Detect which cell encompasses the target text, then output its (X, Y) center coordinate. 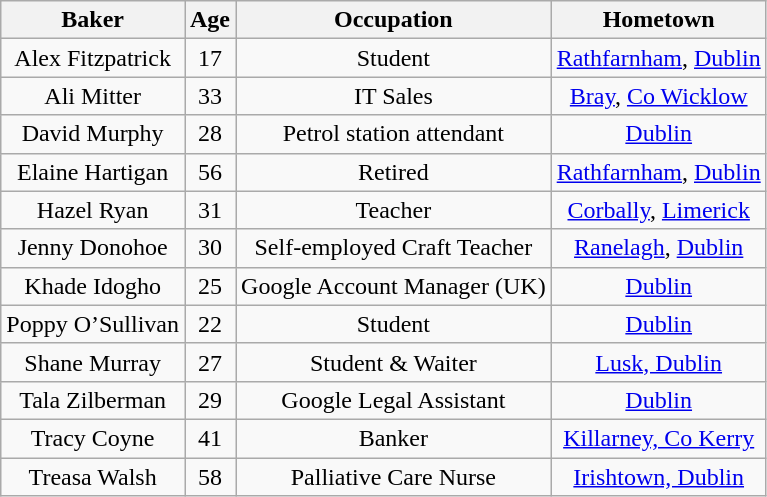
Ali Mitter (93, 96)
Tala Zilberman (93, 400)
Jenny Donohoe (93, 248)
22 (210, 324)
Khade Idogho (93, 286)
29 (210, 400)
28 (210, 134)
33 (210, 96)
Banker (394, 438)
Alex Fitzpatrick (93, 58)
17 (210, 58)
Occupation (394, 20)
IT Sales (394, 96)
Shane Murray (93, 362)
Poppy O’Sullivan (93, 324)
Hometown (658, 20)
Tracy Coyne (93, 438)
Age (210, 20)
56 (210, 172)
Retired (394, 172)
31 (210, 210)
Lusk, Dublin (658, 362)
Palliative Care Nurse (394, 477)
Hazel Ryan (93, 210)
Killarney, Co Kerry (658, 438)
Self-employed Craft Teacher (394, 248)
Bray, Co Wicklow (658, 96)
Corbally, Limerick (658, 210)
27 (210, 362)
Irishtown, Dublin (658, 477)
Baker (93, 20)
Ranelagh, Dublin (658, 248)
Student & Waiter (394, 362)
Google Account Manager (UK) (394, 286)
David Murphy (93, 134)
Elaine Hartigan (93, 172)
25 (210, 286)
Petrol station attendant (394, 134)
41 (210, 438)
Treasa Walsh (93, 477)
Google Legal Assistant (394, 400)
58 (210, 477)
Teacher (394, 210)
30 (210, 248)
